For the text-containing cell, return its midpoint in (x, y) coordinate format. 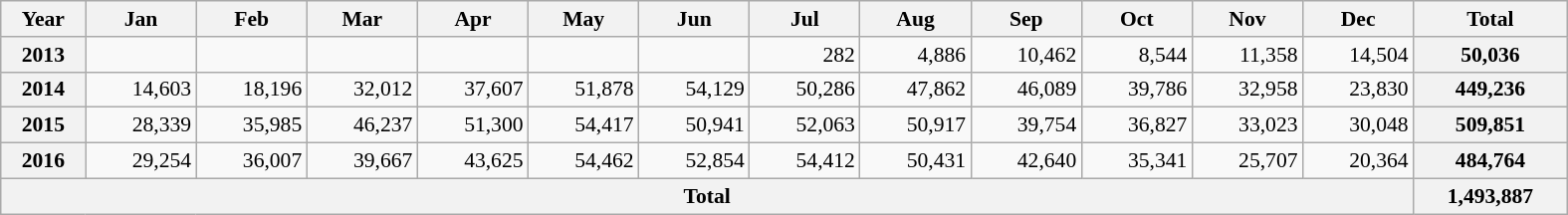
Dec (1358, 19)
50,036 (1491, 55)
39,667 (362, 161)
2014 (44, 90)
35,985 (251, 125)
50,431 (916, 161)
39,754 (1025, 125)
Sep (1025, 19)
54,462 (583, 161)
Nov (1246, 19)
30,048 (1358, 125)
42,640 (1025, 161)
54,417 (583, 125)
50,286 (804, 90)
Jun (695, 19)
37,607 (472, 90)
2016 (44, 161)
Feb (251, 19)
23,830 (1358, 90)
36,827 (1137, 125)
2013 (44, 55)
54,129 (695, 90)
35,341 (1137, 161)
Jul (804, 19)
May (583, 19)
8,544 (1137, 55)
54,412 (804, 161)
484,764 (1491, 161)
4,886 (916, 55)
Oct (1137, 19)
20,364 (1358, 161)
46,237 (362, 125)
Aug (916, 19)
11,358 (1246, 55)
52,063 (804, 125)
51,878 (583, 90)
509,851 (1491, 125)
Mar (362, 19)
2015 (44, 125)
50,941 (695, 125)
1,493,887 (1491, 196)
449,236 (1491, 90)
14,603 (141, 90)
28,339 (141, 125)
52,854 (695, 161)
25,707 (1246, 161)
Jan (141, 19)
39,786 (1137, 90)
51,300 (472, 125)
47,862 (916, 90)
46,089 (1025, 90)
32,012 (362, 90)
32,958 (1246, 90)
43,625 (472, 161)
50,917 (916, 125)
282 (804, 55)
Apr (472, 19)
14,504 (1358, 55)
29,254 (141, 161)
18,196 (251, 90)
10,462 (1025, 55)
36,007 (251, 161)
33,023 (1246, 125)
Year (44, 19)
